Return [x, y] of the center of cell containing provided text 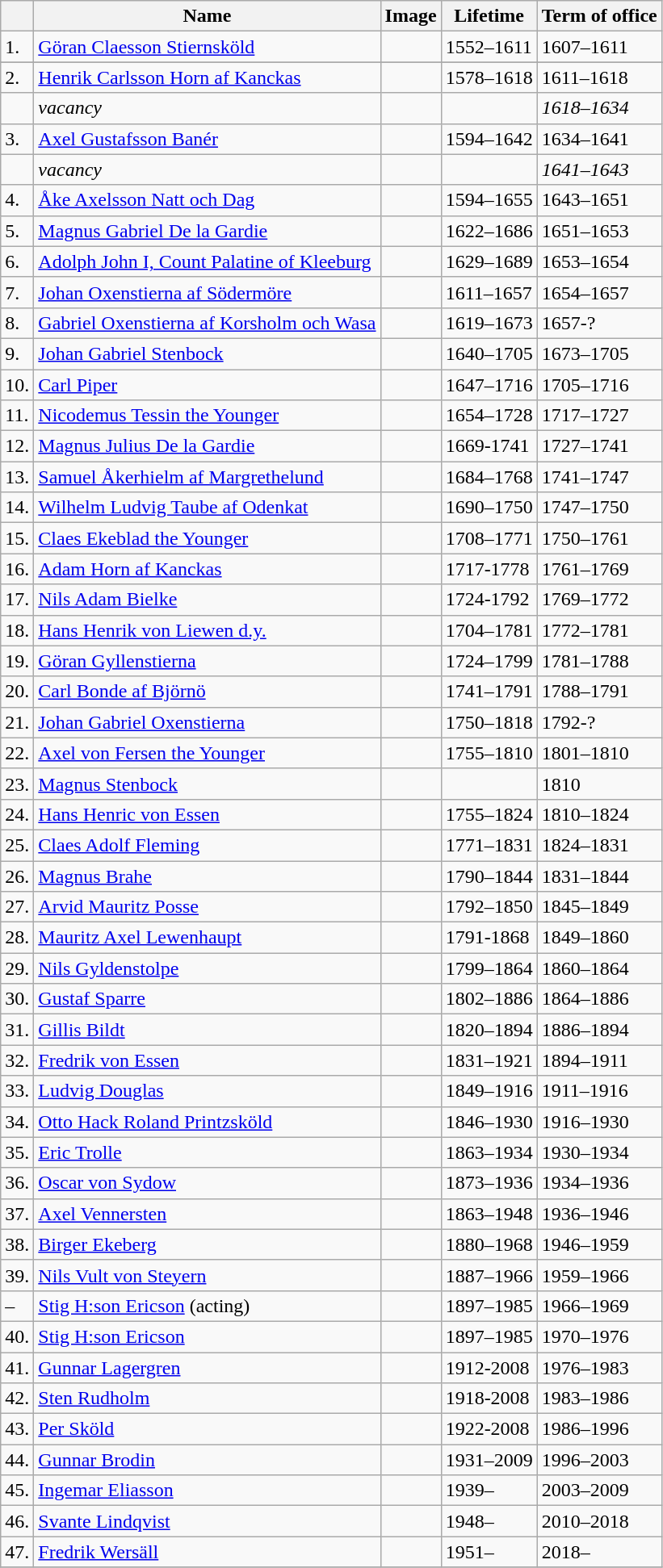
Axel von Fersen the Younger [207, 753]
17. [18, 600]
1619–1673 [489, 323]
Axel Vennersten [207, 1214]
Adolph John I, Count Palatine of Kleeburg [207, 261]
20. [18, 692]
Magnus Stenbock [207, 784]
1788–1791 [599, 692]
1727–1741 [599, 446]
1690–1750 [489, 508]
1669-1741 [489, 446]
Gillis Bildt [207, 1030]
1845–1849 [599, 907]
1791-1868 [489, 938]
Hans Henric von Essen [207, 814]
9. [18, 353]
1930–1934 [599, 1152]
1594–1642 [489, 139]
Stig H:son Ericson [207, 1336]
Ingemar Eliasson [207, 1491]
1772–1781 [599, 630]
13. [18, 477]
Claes Adolf Fleming [207, 845]
1849–1916 [489, 1091]
Name [207, 16]
1769–1772 [599, 600]
Åke Axelsson Natt och Dag [207, 200]
21. [18, 722]
1607–1611 [599, 47]
1654–1728 [489, 416]
34. [18, 1122]
47. [18, 1552]
1747–1750 [599, 508]
1986–1996 [599, 1429]
Nicodemus Tessin the Younger [207, 416]
10. [18, 385]
Otto Hack Roland Printzsköld [207, 1122]
Magnus Brahe [207, 876]
1755–1824 [489, 814]
1931–2009 [489, 1460]
Magnus Gabriel De la Gardie [207, 231]
Axel Gustafsson Banér [207, 139]
1863–1934 [489, 1152]
Wilhelm Ludvig Taube af Odenkat [207, 508]
1810–1824 [599, 814]
1618–1634 [599, 108]
2003–2009 [599, 1491]
Nils Adam Bielke [207, 600]
1946–1959 [599, 1244]
1781–1788 [599, 661]
1996–2003 [599, 1460]
1708–1771 [489, 538]
1846–1930 [489, 1122]
32. [18, 1060]
1792–1850 [489, 907]
Gunnar Brodin [207, 1460]
18. [18, 630]
1724-1792 [489, 600]
Johan Oxenstierna af Södermöre [207, 292]
29. [18, 968]
1918-2008 [489, 1399]
1873–1936 [489, 1183]
12. [18, 446]
1894–1911 [599, 1060]
Johan Gabriel Stenbock [207, 353]
Claes Ekeblad the Younger [207, 538]
Gustaf Sparre [207, 999]
6. [18, 261]
1959–1966 [599, 1275]
1684–1768 [489, 477]
15. [18, 538]
Nils Vult von Steyern [207, 1275]
25. [18, 845]
Carl Bonde af Björnö [207, 692]
1860–1864 [599, 968]
27. [18, 907]
1936–1946 [599, 1214]
22. [18, 753]
1741–1747 [599, 477]
31. [18, 1030]
38. [18, 1244]
1755–1810 [489, 753]
45. [18, 1491]
1948– [489, 1521]
35. [18, 1152]
11. [18, 416]
Gunnar Lagergren [207, 1368]
Adam Horn af Kanckas [207, 569]
1594–1655 [489, 200]
26. [18, 876]
1771–1831 [489, 845]
46. [18, 1521]
1578–1618 [489, 77]
1802–1886 [489, 999]
1717-1778 [489, 569]
4. [18, 200]
1717–1727 [599, 416]
1640–1705 [489, 353]
1863–1948 [489, 1214]
1. [18, 47]
1801–1810 [599, 753]
1983–1986 [599, 1399]
Gabriel Oxenstierna af Korsholm och Wasa [207, 323]
1849–1860 [599, 938]
2. [18, 77]
Ludvig Douglas [207, 1091]
Nils Gyldenstolpe [207, 968]
Göran Claesson Stiernsköld [207, 47]
1916–1930 [599, 1122]
1673–1705 [599, 353]
– [18, 1306]
1622–1686 [489, 231]
5. [18, 231]
1880–1968 [489, 1244]
Henrik Carlsson Horn af Kanckas [207, 77]
Carl Piper [207, 385]
Magnus Julius De la Gardie [207, 446]
2018– [599, 1552]
19. [18, 661]
7. [18, 292]
37. [18, 1214]
1824–1831 [599, 845]
1741–1791 [489, 692]
1653–1654 [599, 261]
1750–1761 [599, 538]
3. [18, 139]
24. [18, 814]
1976–1983 [599, 1368]
Oscar von Sydow [207, 1183]
Stig H:son Ericson (acting) [207, 1306]
Image [410, 16]
1761–1769 [599, 569]
1643–1651 [599, 200]
44. [18, 1460]
1611–1618 [599, 77]
42. [18, 1399]
1970–1976 [599, 1336]
1951– [489, 1552]
Arvid Mauritz Posse [207, 907]
39. [18, 1275]
1792-? [599, 722]
1704–1781 [489, 630]
Sten Rudholm [207, 1399]
41. [18, 1368]
Mauritz Axel Lewenhaupt [207, 938]
Svante Lindqvist [207, 1521]
1799–1864 [489, 968]
1552–1611 [489, 47]
1654–1657 [599, 292]
Fredrik von Essen [207, 1060]
43. [18, 1429]
36. [18, 1183]
1939– [489, 1491]
Göran Gyllenstierna [207, 661]
Eric Trolle [207, 1152]
1911–1916 [599, 1091]
1647–1716 [489, 385]
1886–1894 [599, 1030]
1750–1818 [489, 722]
Per Sköld [207, 1429]
1629–1689 [489, 261]
1641–1643 [599, 169]
16. [18, 569]
28. [18, 938]
1790–1844 [489, 876]
40. [18, 1336]
2010–2018 [599, 1521]
33. [18, 1091]
1820–1894 [489, 1030]
30. [18, 999]
1966–1969 [599, 1306]
Birger Ekeberg [207, 1244]
1934–1936 [599, 1183]
1831–1921 [489, 1060]
23. [18, 784]
Johan Gabriel Oxenstierna [207, 722]
Samuel Åkerhielm af Margrethelund [207, 477]
1657-? [599, 323]
1831–1844 [599, 876]
1922-2008 [489, 1429]
Lifetime [489, 16]
Hans Henrik von Liewen d.y. [207, 630]
1611–1657 [489, 292]
1864–1886 [599, 999]
1912-2008 [489, 1368]
1634–1641 [599, 139]
Term of office [599, 16]
1887–1966 [489, 1275]
1724–1799 [489, 661]
1651–1653 [599, 231]
1705–1716 [599, 385]
Fredrik Wersäll [207, 1552]
8. [18, 323]
14. [18, 508]
1810 [599, 784]
